Return (x, y) of the center of cell containing provided text 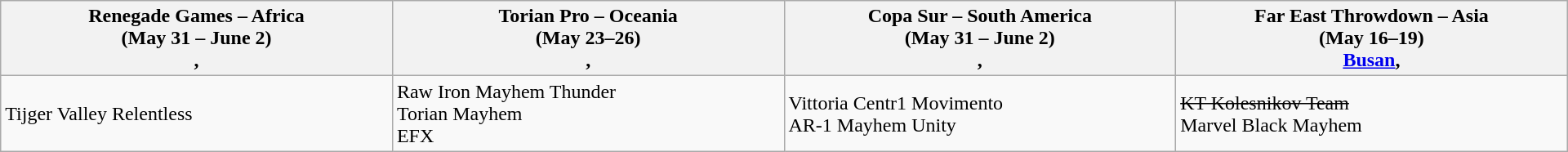
Far East Throwdown – Asia(May 16–19) Busan, (1372, 38)
Raw Iron Mayhem Thunder Torian Mayhem EFX (588, 114)
KT Kolesnikov Team Marvel Black Mayhem (1372, 114)
Torian Pro – Oceania(May 23–26) , (588, 38)
Tijger Valley Relentless (197, 114)
Copa Sur – South America(May 31 – June 2) , (980, 38)
Renegade Games – Africa(May 31 – June 2) , (197, 38)
Vittoria Centr1 Movimento AR-1 Mayhem Unity (980, 114)
